For the text-containing cell, return its midpoint in (X, Y) coordinate format. 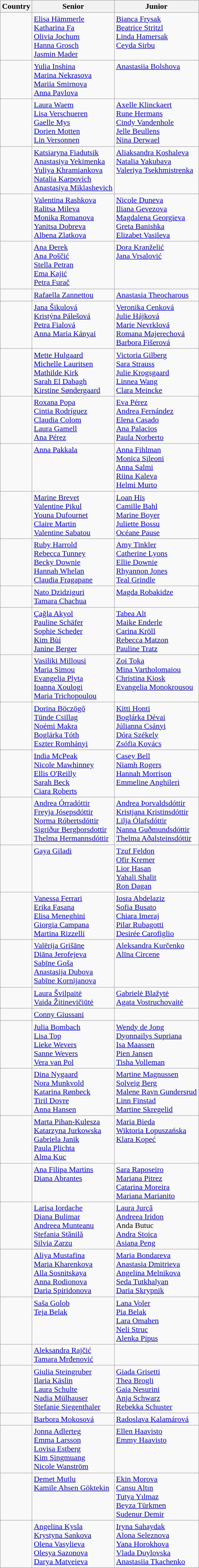
Katsiaryna FiadutsikAnastasiya YekimenkaYuliya KhramiankovaNatalia KarpovichAnastasiya Miklashevich (73, 170)
Elisa HämmerleKatharina FaOlivia JochumHanna GroschJasmin Mader (73, 36)
Ruby HarroldRebecca TunneyBecky DownieHannah WhelanClaudia Fragapane (73, 562)
Dina NygaardNora MunkvoldKatarina RønbeckTiril DovreAnna Hansen (73, 1092)
Martine MagnussenSolveig BergMalene Ravn GundersrudLinn FinstadMartine Skregelid (156, 1092)
Amy TinklerCatherine LyonsEllie DownieRhyannon JonesTeal Grindle (156, 562)
Veronika CenkováJulie HájkováMarie NevrklováRomana MajerechováBarbora Fišerová (156, 325)
Vasiliki MillousiMaria SimouEvangelia PlytaIoanna XoulogiMaria Trichopoulou (73, 679)
Maria BiedaWiktoria ŁopuszańskaKlara Kopeć (156, 1139)
Andrea ÞorvaldsdóttirKristjana KristinsdóttirLilja ÓlafsdóttirNanna GuðmundsdóttirThelma Aðalsteinsdóttir (156, 821)
Rafaella Zannettou (73, 295)
Casey BellNiamh RogersHannah MorrisonEmmeline Anghileri (156, 773)
Aleksandra KurčenkoAlīna Circene (156, 963)
Angelina KyslaKrystyna SankovaOlena VasylievaOlesya SazonovaDarya Matveieva (73, 1544)
Laura WaemLisa VerschuerenGaelle MysDorien MottenLin Versonnen (73, 123)
Anastasiia Bolshova (156, 79)
Valentina RashkovaRalitsa MilevaMonika RomanovaYanitsa DobrevaAlbena Zlatkova (73, 217)
Gaya Giladi (73, 868)
Senior (73, 7)
Ellen HaavistoEmmy Haavisto (156, 1449)
Dorina BöczögőTünde CsillagNoémi MakraBoglárka TóthEszter Romhányi (73, 726)
Magda Robakidze (156, 597)
Tabea AltMaike EnderleCarina KröllRebecca MatzonPauline Tratz (156, 631)
Ana Filipa MartinsDiana Abrantes (73, 1183)
Nicole DunevaIliana GevezovaMagdalena GeorgievaGreta BanishkaElizabet Vasileva (156, 217)
Julia BombachLisa TopLieke WeversSanne WeversVera van Pol (73, 1044)
Bianca FrysakBeatrice StritzlLinda HamersakCeyda Sirbu (156, 36)
Iryna SahaydakAlona SeleznovaYana HorokhovaVlada DuylovskaAnastasiia Tkachenko (156, 1544)
Demet MutluKamile Ahsen Göktekin (73, 1496)
Ana ĐerekAna PoščićStella PetranEma KajićPetra Furač (73, 265)
Aleksandra RajčićTamara Mrđenović (73, 1355)
India McPeakNicole MawhinneyEllis O'ReillySarah BeckCiara Roberts (73, 773)
Jana ŠikulováKristýna PálešováPetra FialováAnna Maria Kányai (73, 325)
Larisa IordacheDiana BulimarAndreea MunteanuȘtefania StănilăSilvia Zarzu (73, 1226)
Dora KranželićJana Vrsalović (156, 265)
Marta Pihan-KuleszaKatarzyna JurkowskaGabriela JanikPaula PlichtaAlma Kuc (73, 1139)
Anastasia Theocharous (156, 295)
Axelle KlinckaertRune HermansCindy VandenholeJelle BeullensNina Derwael (156, 123)
Gabrielė BlažytėAgata Vostruchovaitė (156, 997)
Mette HulgaardMichelle LauritsenMathilde KirkSarah El DabaghKirstine Søndergaard (73, 372)
Jonna AdlertegEmma LarssonLovisa EstbergKim SingmuangNicole Wanström (73, 1449)
Yulia InshinaMarina NekrasovaMariia SmirnovaAnna Pavlova (73, 79)
Giada GrisettiThea BrogliGaia NesuriniAnja SchwarzRebekka Schuster (156, 1389)
Saša GolobTeja Belak (73, 1321)
Sara RaposeiroMariana PitrezCatarina MoreiraMariana Marianito (156, 1183)
Maria BondarevaAnastasia DmitrievaAngelina MelnikovaSeda TutkhalyanDaria Skrypnik (156, 1273)
Roxana PopaCintia RodríguezClaudia ColomLaura GamellAna Pérez (73, 420)
Aliya MustafinaMaria KharenkovaAlla SosnitskayaAnna RodionovaDaria Spiridonova (73, 1273)
Nato DzidziguriTamara Chachua (73, 597)
Country (16, 7)
Çağla AkyolPauline SchäferSophie SchederKim BùiJanine Berger (73, 631)
Barbora Mokosová (73, 1419)
Laura ŠvilpaitėVaida Žitinevičiūtė (73, 997)
Radoslava Kalamárová (156, 1419)
Lana VolerPia BelakLara OmahenNeli StrucAlenka Pipus (156, 1321)
Anna FihlmanMonica SileoniAnna SalmiRiina KalevaHelmi Murto (156, 467)
Tzuf FeldonOfir KremerLior HasanYahali ShalitRon Dagan (156, 868)
Eva PérezAndrea FernándezElena CasadoAna PalaciosPaula Norberto (156, 420)
Laura JurcăAndreea IridonAnda ButucAndra StoicaAsiana Peng (156, 1226)
Vanessa FerrariErika FasanaElisa MeneghiniGiorgia CampanaMartina Rizzelli (73, 916)
Ekin MorovaCansu AltınTutya YılmazBeyza TürkmenSudenur Demir (156, 1496)
Kitti HontiBoglárka DévaiJúlianna CsányiDóra SzékelyZsófia Kovács (156, 726)
Aliaksandra KoshalevaNatalia YakubavaValeriya Tsekhmistrenka (156, 170)
Zoi TokaMina VartholomaiouChristina KioskEvangelia Monokrousou (156, 679)
Wendy de JongDyonnailys SuprianaIsa MaassenPien JansenTisha Volleman (156, 1044)
Conny Giussani (73, 1014)
Iosra AbdelazizSofia BusatoChiara ImerajPilar RubagottiDesirée Carofiglio (156, 916)
Giulia SteingruberIlaria KäslinLaura SchulteNadia MülhauserStefanie Siegenthaler (73, 1389)
Valērija GrišāneDiāna JerofejevaSabīne GošaAnastasija DubovaSabīne Kornijanova (73, 963)
Anna Pakkala (73, 467)
Loan HisCamille BahlMarine BoyerJuliette BossuOcéane Pause (156, 515)
Victoria GilbergSara StraussJulie KrogsgaardLinnea WangClara Meincke (156, 372)
Marine BrevetValentine PikulYouna DufournetClaire MartinValentine Sabatou (73, 515)
Junior (156, 7)
Andrea ÓrradóttirFreyja JósepsdóttirNorma RóbertsdóttirSigriður BergþorsdottirThelma Hermannsdóttir (73, 821)
